Return [x, y] of the center of cell containing provided text 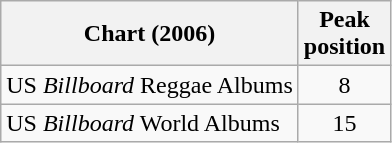
US Billboard World Albums [150, 123]
Peakposition [344, 34]
8 [344, 85]
US Billboard Reggae Albums [150, 85]
15 [344, 123]
Chart (2006) [150, 34]
